Locate the cell with the specified text and output its [X, Y] center coordinate. 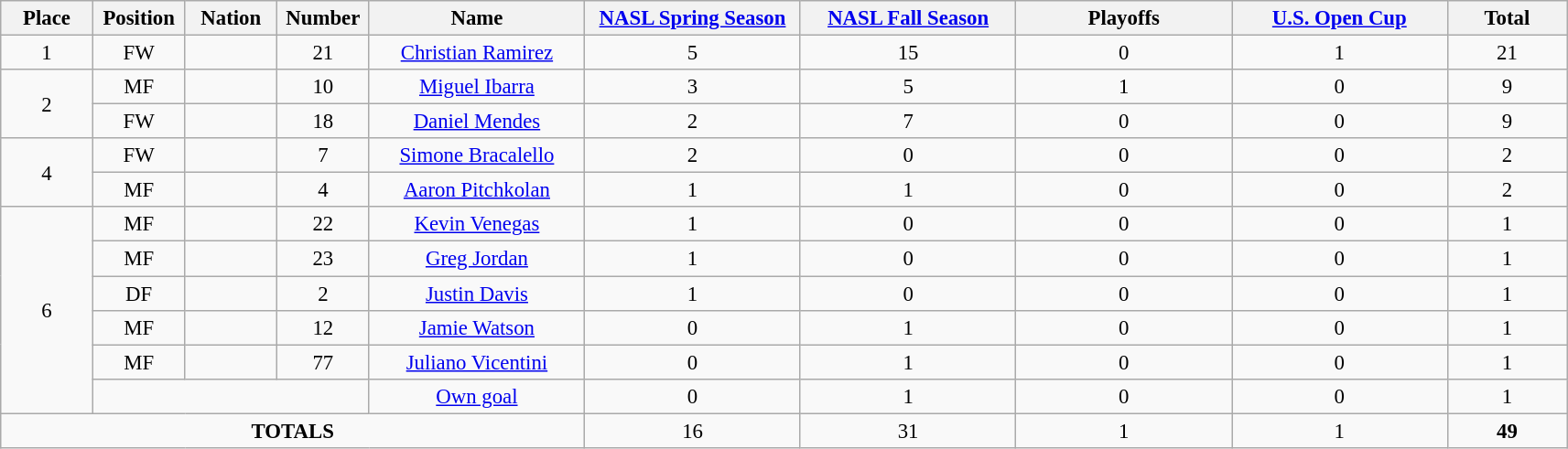
Simone Bracalello [477, 155]
49 [1507, 431]
Greg Jordan [477, 259]
10 [324, 87]
6 [48, 310]
Christian Ramirez [477, 53]
Jamie Watson [477, 327]
Name [477, 18]
Playoffs [1124, 18]
77 [324, 362]
23 [324, 259]
18 [324, 122]
16 [693, 431]
Justin Davis [477, 294]
Miguel Ibarra [477, 87]
Aaron Pitchkolan [477, 190]
Place [48, 18]
31 [908, 431]
DF [139, 294]
Juliano Vicentini [477, 362]
12 [324, 327]
TOTALS [293, 431]
Total [1507, 18]
Daniel Mendes [477, 122]
Nation [231, 18]
Position [139, 18]
Number [324, 18]
NASL Fall Season [908, 18]
22 [324, 224]
15 [908, 53]
Own goal [477, 396]
NASL Spring Season [693, 18]
3 [693, 87]
U.S. Open Cup [1340, 18]
Kevin Venegas [477, 224]
